Detect which cell encompasses the target text, then output its (x, y) center coordinate. 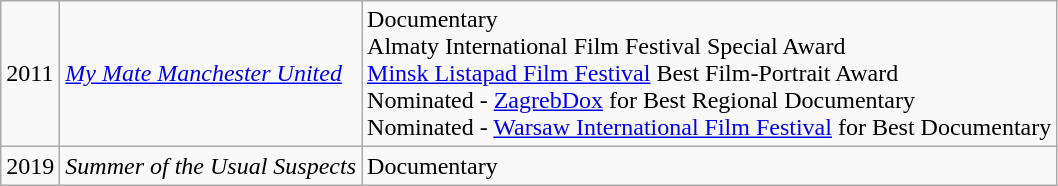
2011 (30, 74)
My Mate Manchester United (211, 74)
2019 (30, 166)
Documentary (710, 166)
Summer of the Usual Suspects (211, 166)
